Determine the (X, Y) coordinate at the center of the cell enclosing the given text.  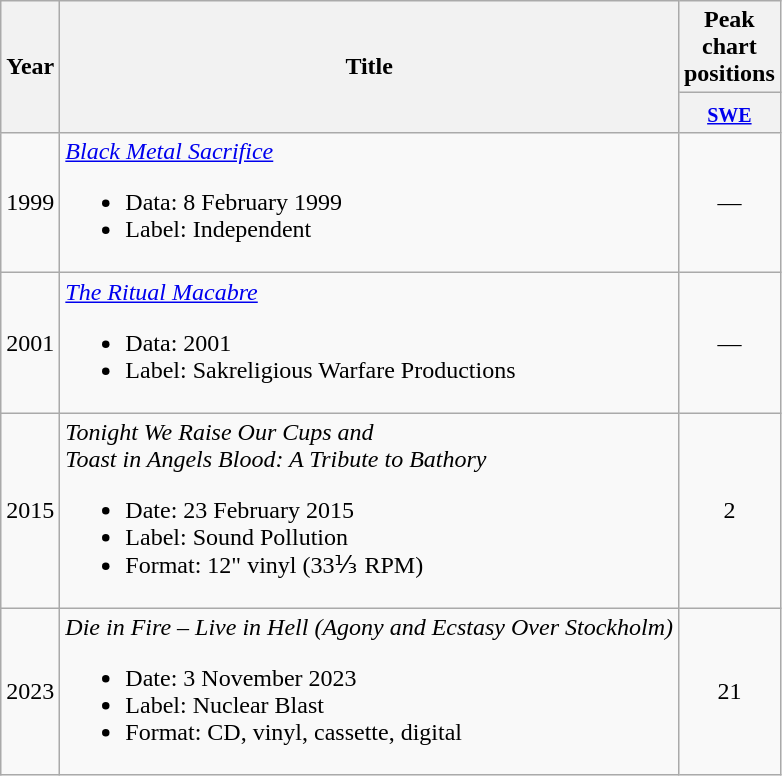
2015 (30, 511)
Year (30, 67)
Black Metal SacrificeData: 8 February 1999Label: Independent (370, 203)
2001 (30, 343)
Title (370, 67)
The Ritual MacabreData: 2001Label: Sakreligious Warfare Productions (370, 343)
Peak chart positions (729, 47)
2023 (30, 692)
21 (729, 692)
Tonight We Raise Our Cups and Toast in Angels Blood: A Tribute to BathoryDate: 23 February 2015Label: Sound PollutionFormat: 12" vinyl (33⅓ RPM) (370, 511)
Die in Fire – Live in Hell (Agony and Ecstasy Over Stockholm)Date: 3 November 2023Label: Nuclear BlastFormat: CD, vinyl, cassette, digital (370, 692)
2 (729, 511)
1999 (30, 203)
SWE (729, 113)
